Identify which cell holds the provided text, then report its (X, Y) central coordinate. 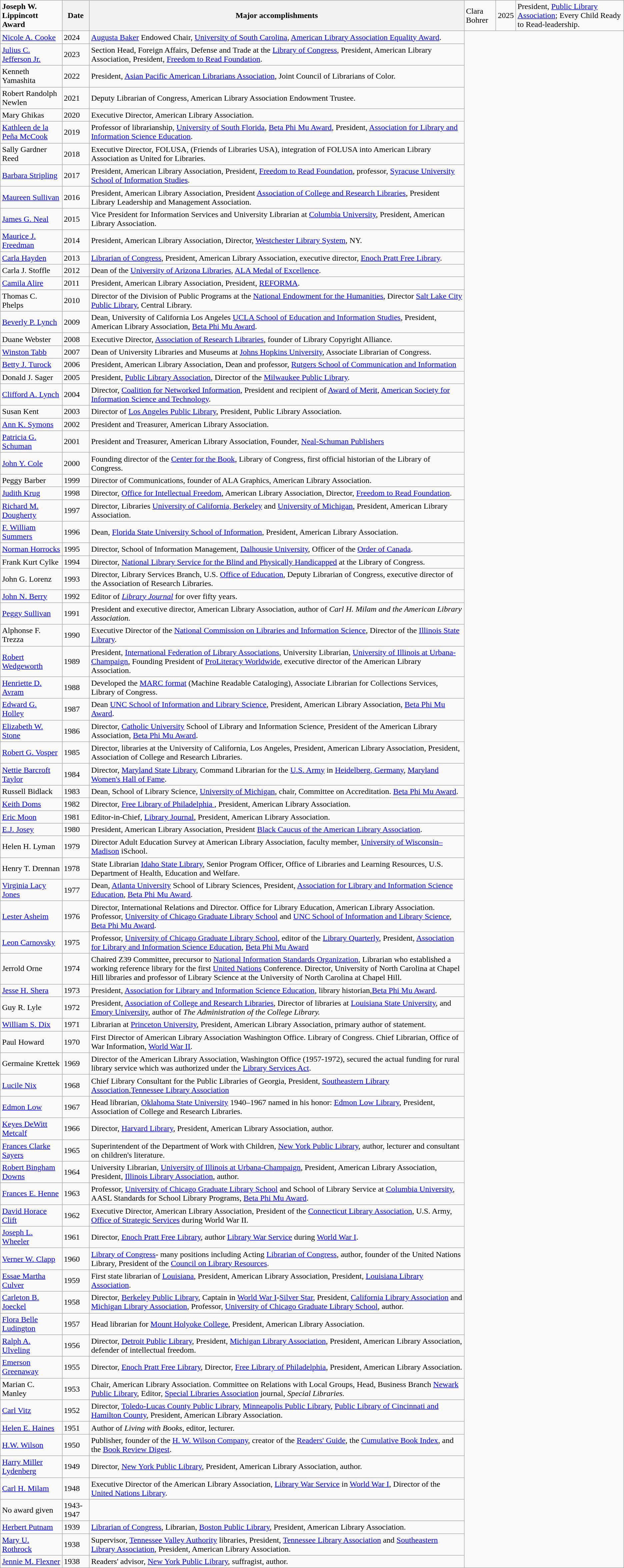
Editor of Library Journal for over fifty years. (277, 596)
2021 (76, 98)
1994 (76, 562)
John Y. Cole (31, 463)
1951 (76, 1428)
2000 (76, 463)
Harry Miller Lydenberg (31, 1467)
1970 (76, 1042)
Essae Martha Culver (31, 1281)
Clara Bohrer (480, 16)
E.J. Josey (31, 830)
2017 (76, 175)
Winston Tabb (31, 352)
1953 (76, 1389)
1991 (76, 613)
Maurice J. Freedman (31, 241)
Flora Belle Ludington (31, 1324)
Kathleen de la Peña McCook (31, 132)
1995 (76, 549)
1988 (76, 687)
Alphonse F. Trezza (31, 635)
1965 (76, 1150)
Paul Howard (31, 1042)
2016 (76, 197)
Dean of University Libraries and Museums at Johns Hopkins University, Associate Librarian of Congress. (277, 352)
1969 (76, 1063)
Joseph W. Lippincott Award (31, 16)
Director, Catholic University School of Library and Information Science, President of the American Library Association, Beta Phi Mu Award. (277, 731)
Vice President for Information Services and University Librarian at Columbia University, President, American Library Association. (277, 219)
1971 (76, 1025)
Director, Maryland State Library, Command Librarian for the U.S. Army in Heidelberg, Germany, Maryland Women's Hall of Fame. (277, 774)
Chief Library Consultant for the Public Libraries of Georgia, President, Southeastern Library Association,Tennessee Library Association (277, 1085)
Frank Kurt Cylke (31, 562)
Carleton B. Joeckel (31, 1302)
Jerrold Orne (31, 969)
Nicole A. Cooke (31, 37)
Director, Enoch Pratt Free Library, Director, Free Library of Philadelphia, President, American Library Association. (277, 1367)
President, Public Library Association, Director of the Milwaukee Public Library. (277, 377)
1999 (76, 480)
Director, Office for Intellectual Freedom, American Library Association, Director, Freedom to Read Foundation. (277, 493)
Publisher, founder of the H. W. Wilson Company, creator of the Readers' Guide, the Cumulative Book Index, and the Book Review Digest. (277, 1445)
1955 (76, 1367)
2007 (76, 352)
1976 (76, 916)
Jesse H. Shera (31, 990)
Henry T. Drennan (31, 869)
1989 (76, 661)
Edward G. Holley (31, 709)
Dean UNC School of Information and Library Science, President, American Library Association, Beta Phi Mu Award. (277, 709)
Director, New York Public Library, President, American Library Association, author. (277, 1467)
President, Asian Pacific American Librarians Association, Joint Council of Librarians of Color. (277, 76)
President, American Library Association, Director, Westchester Library System, NY. (277, 241)
1968 (76, 1085)
1979 (76, 847)
Germaine Krettek (31, 1063)
Readers' advisor, New York Public Library, suffragist, author. (277, 1562)
1957 (76, 1324)
2010 (76, 301)
Verner W. Clapp (31, 1259)
Dean of the University of Arizona Libraries, ALA Medal of Excellence. (277, 271)
1961 (76, 1237)
2006 (76, 365)
Russell Bidlack (31, 791)
John G. Lorenz (31, 579)
1981 (76, 817)
1996 (76, 532)
Augusta Baker Endowed Chair, University of South Carolina, American Library Association Equality Award. (277, 37)
1948 (76, 1488)
Developed the MARC format (Machine Readable Cataloging), Associate Librarian for Collections Services, Library of Congress. (277, 687)
Robert Bingham Downs (31, 1172)
1974 (76, 969)
2019 (76, 132)
1963 (76, 1194)
Julius C. Jefferson Jr. (31, 55)
1998 (76, 493)
Nettie Barcroft Taylor (31, 774)
1986 (76, 731)
Ann K. Symons (31, 424)
Founding director of the Center for the Book, Library of Congress, first official historian of the Library of Congress. (277, 463)
Executive Director, FOLUSA, (Friends of Libraries USA), integration of FOLUSA into American Library Association as United for Libraries. (277, 154)
1982 (76, 804)
Lester Asheim (31, 916)
2003 (76, 412)
Leon Carnovsky (31, 943)
2005 (76, 377)
Lucile Nix (31, 1085)
Robert Randolph Newlen (31, 98)
Director of the Division of Public Programs at the National Endowment for the Humanities, Director Salt Lake City Public Library, Central Library. (277, 301)
Richard M. Dougherty (31, 510)
Jennie M. Flexner (31, 1562)
Keyes DeWitt Metcalf (31, 1129)
Date (76, 16)
1962 (76, 1215)
Frances Clarke Sayers (31, 1150)
2024 (76, 37)
1992 (76, 596)
Executive Director of the National Commission on Libraries and Information Science, Director of the Illinois State Library. (277, 635)
1987 (76, 709)
H.W. Wilson (31, 1445)
1964 (76, 1172)
1966 (76, 1129)
First Director of American Library Association Washington Office. Library of Congress. Chief Librarian, Office of War Information, World War II. (277, 1042)
John N. Berry (31, 596)
Head librarian, Oklahoma State University 1940–1967 named in his honor: Edmon Low Library, President, Association of College and Research Libraries. (277, 1107)
Superintendent of the Department of Work with Children, New York Public Library, author, lecturer and consultant on children's literature. (277, 1150)
Peggy Sullivan (31, 613)
2013 (76, 258)
Mary U. Rothrock (31, 1545)
1958 (76, 1302)
Kenneth Yamashita (31, 76)
1980 (76, 830)
F. William Summers (31, 532)
Mary Ghikas (31, 115)
Norman Horrocks (31, 549)
1960 (76, 1259)
Camila Alire (31, 283)
1993 (76, 579)
Thomas C. Phelps (31, 301)
2012 (76, 271)
Patricia G. Schuman (31, 441)
Carl Vitz (31, 1411)
1977 (76, 890)
Director, Coalition for Networked Information, President and recipient of Award of Merit, American Society for Information Science and Technology. (277, 395)
Donald J. Sager (31, 377)
2004 (76, 395)
2014 (76, 241)
President, American Library Association, Dean and professor, Rutgers School of Communication and Information (277, 365)
Director, Harvard Library, President, American Library Association, author. (277, 1129)
Duane Webster (31, 339)
Judith Krug (31, 493)
James G. Neal (31, 219)
Joseph L. Wheeler (31, 1237)
Carla J. Stoffle (31, 271)
1990 (76, 635)
1959 (76, 1281)
Betty J. Turock (31, 365)
Virginia Lacy Jones (31, 890)
William S. Dix (31, 1025)
Beverly P. Lynch (31, 322)
2018 (76, 154)
Herbert Putnam (31, 1527)
Director of Los Angeles Public Library, President, Public Library Association. (277, 412)
No award given (31, 1510)
2001 (76, 441)
Maureen Sullivan (31, 197)
1952 (76, 1411)
President, American Library Association, President, REFORMA. (277, 283)
1972 (76, 1007)
Director, Detroit Public Library, President, Michigan Library Association, President, American Library Association, defender of intellectual freedom. (277, 1345)
Director, Libraries University of California, Berkeley and University of Michigan, President, American Library Association. (277, 510)
Carla Hayden (31, 258)
2025 (506, 16)
Editor-in-Chief, Library Journal, President, American Library Association. (277, 817)
2009 (76, 322)
Director, National Library Service for the Blind and Physically Handicapped at the Library of Congress. (277, 562)
Author of Living with Books, editor, lecturer. (277, 1428)
Professor of librarianship, University of South Florida, Beta Phi Mu Award, President, Association for Library and Information Science Education. (277, 132)
Guy R. Lyle (31, 1007)
Barbara Stripling (31, 175)
Librarian of Congress, Librarian, Boston Public Library, President, American Library Association. (277, 1527)
Director, School of Information Management, Dalhousie University, Officer of the Order of Canada. (277, 549)
2008 (76, 339)
1973 (76, 990)
1943-1947 (76, 1510)
Dean, Florida State University School of Information, President, American Library Association. (277, 532)
Librarian at Princeton University, President, American Library Association, primary author of statement. (277, 1025)
Helen E. Haines (31, 1428)
Robert G. Vosper (31, 753)
1967 (76, 1107)
President and Treasurer, American Library Association, Founder, Neal-Schuman Publishers (277, 441)
2023 (76, 55)
Librarian of Congress, President, American Library Association, executive director, Enoch Pratt Free Library. (277, 258)
David Horace Clift (31, 1215)
2022 (76, 76)
Executive Director of the American Library Association, Library War Service in World War I, Director of the United Nations Library. (277, 1488)
Frances E. Henne (31, 1194)
Robert Wedgeworth (31, 661)
Emerson Greenaway (31, 1367)
2002 (76, 424)
Marian C. Manley (31, 1389)
1939 (76, 1527)
Dean, Atlanta University School of Library Sciences, President, Association for Library and Information Science Education, Beta Phi Mu Award. (277, 890)
2011 (76, 283)
Director Adult Education Survey at American Library Association, faculty member, University of Wisconsin–Madison iSchool. (277, 847)
Director, Enoch Pratt Free Library, author Library War Service during World War I. (277, 1237)
2020 (76, 115)
Susan Kent (31, 412)
Peggy Barber (31, 480)
President and executive director, American Library Association, author of Carl H. Milam and the American Library Association. (277, 613)
Eric Moon (31, 817)
Henriette D. Avram (31, 687)
President, American Library Association, President, Freedom to Read Foundation, professor, Syracuse University School of Information Studies. (277, 175)
President, Association for Library and Information Science Education, library historian,Beta Phi Mu Award. (277, 990)
1949 (76, 1467)
First state librarian of Louisiana, President, American Library Association, President, Louisiana Library Association. (277, 1281)
Dean, School of Library Science, University of Michigan, chair, Committee on Accreditation. Beta Phi Mu Award. (277, 791)
President and Treasurer, American Library Association. (277, 424)
Head librarian for Mount Holyoke College, President, American Library Association. (277, 1324)
Director, Free Library of Philadelphia , President, American Library Association. (277, 804)
2015 (76, 219)
Clifford A. Lynch (31, 395)
1997 (76, 510)
Ralph A. Ulveling (31, 1345)
1975 (76, 943)
Keith Doms (31, 804)
1983 (76, 791)
Carl H. Milam (31, 1488)
President, American Library Association, President Black Caucus of the American Library Association. (277, 830)
Major accomplishments (277, 16)
Director of Communications, founder of ALA Graphics, American Library Association. (277, 480)
Elizabeth W. Stone (31, 731)
1950 (76, 1445)
1978 (76, 869)
1984 (76, 774)
Sally Gardner Reed (31, 154)
Helen H. Lyman (31, 847)
Edmon Low (31, 1107)
1985 (76, 753)
1956 (76, 1345)
Executive Director, Association of Research Libraries, founder of Library Copyright Alliance. (277, 339)
Deputy Librarian of Congress, American Library Association Endowment Trustee. (277, 98)
President, Public Library Association; Every Child Ready to Read-leadership. (570, 16)
Executive Director, American Library Association. (277, 115)
